Identify which cell holds the provided text, then report its (X, Y) central coordinate. 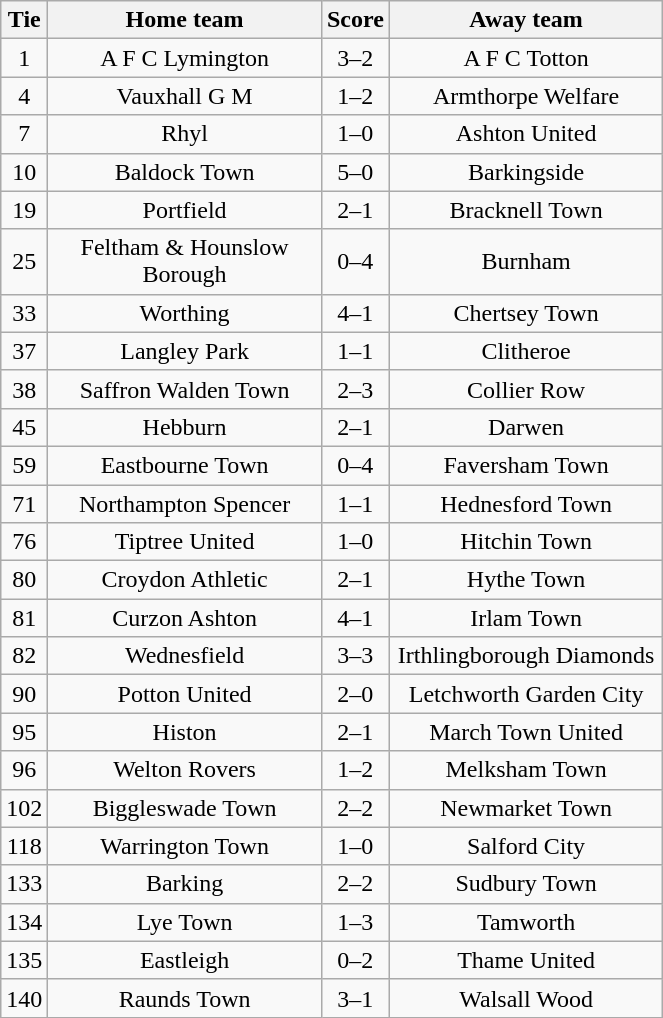
Letchworth Garden City (526, 694)
Tamworth (526, 922)
Hitchin Town (526, 542)
10 (24, 172)
1 (24, 58)
Newmarket Town (526, 808)
Eastleigh (185, 960)
Feltham & Hounslow Borough (185, 262)
Wednesfield (185, 656)
Baldock Town (185, 172)
Chertsey Town (526, 313)
Rhyl (185, 134)
Irlam Town (526, 618)
2–0 (355, 694)
0–2 (355, 960)
59 (24, 465)
Curzon Ashton (185, 618)
Salford City (526, 846)
Croydon Athletic (185, 580)
38 (24, 389)
Barkingside (526, 172)
Worthing (185, 313)
4 (24, 96)
Tie (24, 20)
Home team (185, 20)
Thame United (526, 960)
2–3 (355, 389)
Raunds Town (185, 998)
25 (24, 262)
81 (24, 618)
Hythe Town (526, 580)
Hednesford Town (526, 503)
133 (24, 884)
3–2 (355, 58)
Clitheroe (526, 351)
Darwen (526, 427)
5–0 (355, 172)
Barking (185, 884)
82 (24, 656)
Warrington Town (185, 846)
Armthorpe Welfare (526, 96)
Hebburn (185, 427)
71 (24, 503)
Ashton United (526, 134)
Collier Row (526, 389)
95 (24, 732)
A F C Lymington (185, 58)
134 (24, 922)
135 (24, 960)
7 (24, 134)
Histon (185, 732)
80 (24, 580)
Welton Rovers (185, 770)
118 (24, 846)
Faversham Town (526, 465)
March Town United (526, 732)
Langley Park (185, 351)
Biggleswade Town (185, 808)
45 (24, 427)
Northampton Spencer (185, 503)
96 (24, 770)
Bracknell Town (526, 210)
3–3 (355, 656)
1–3 (355, 922)
Walsall Wood (526, 998)
Irthlingborough Diamonds (526, 656)
Melksham Town (526, 770)
Potton United (185, 694)
A F C Totton (526, 58)
37 (24, 351)
3–1 (355, 998)
Portfield (185, 210)
76 (24, 542)
Burnham (526, 262)
Away team (526, 20)
Lye Town (185, 922)
102 (24, 808)
Sudbury Town (526, 884)
90 (24, 694)
Vauxhall G M (185, 96)
140 (24, 998)
19 (24, 210)
33 (24, 313)
Eastbourne Town (185, 465)
Tiptree United (185, 542)
Score (355, 20)
Saffron Walden Town (185, 389)
